Identify which cell holds the provided text, then report its (x, y) central coordinate. 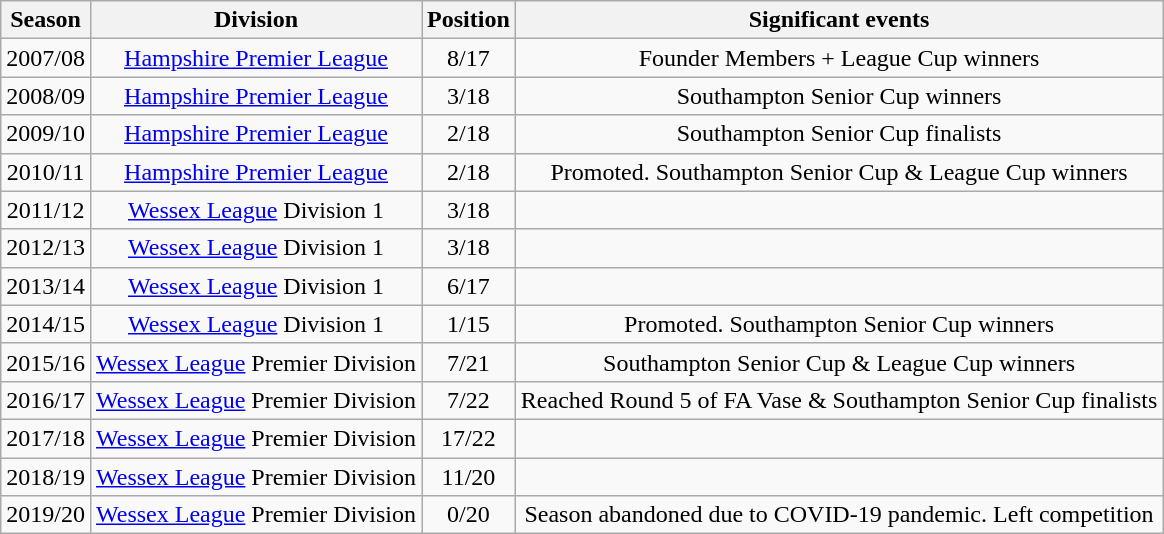
Division (256, 20)
0/20 (469, 515)
Season abandoned due to COVID-19 pandemic. Left competition (838, 515)
Season (46, 20)
11/20 (469, 477)
Founder Members + League Cup winners (838, 58)
2019/20 (46, 515)
Position (469, 20)
2012/13 (46, 248)
2010/11 (46, 172)
2008/09 (46, 96)
7/22 (469, 400)
2013/14 (46, 286)
17/22 (469, 438)
2011/12 (46, 210)
2015/16 (46, 362)
8/17 (469, 58)
Significant events (838, 20)
2016/17 (46, 400)
1/15 (469, 324)
2014/15 (46, 324)
2007/08 (46, 58)
Southampton Senior Cup & League Cup winners (838, 362)
Promoted. Southampton Senior Cup & League Cup winners (838, 172)
7/21 (469, 362)
Southampton Senior Cup winners (838, 96)
Reached Round 5 of FA Vase & Southampton Senior Cup finalists (838, 400)
Promoted. Southampton Senior Cup winners (838, 324)
2018/19 (46, 477)
6/17 (469, 286)
Southampton Senior Cup finalists (838, 134)
2017/18 (46, 438)
2009/10 (46, 134)
